Return [x, y] of the center of cell containing provided text 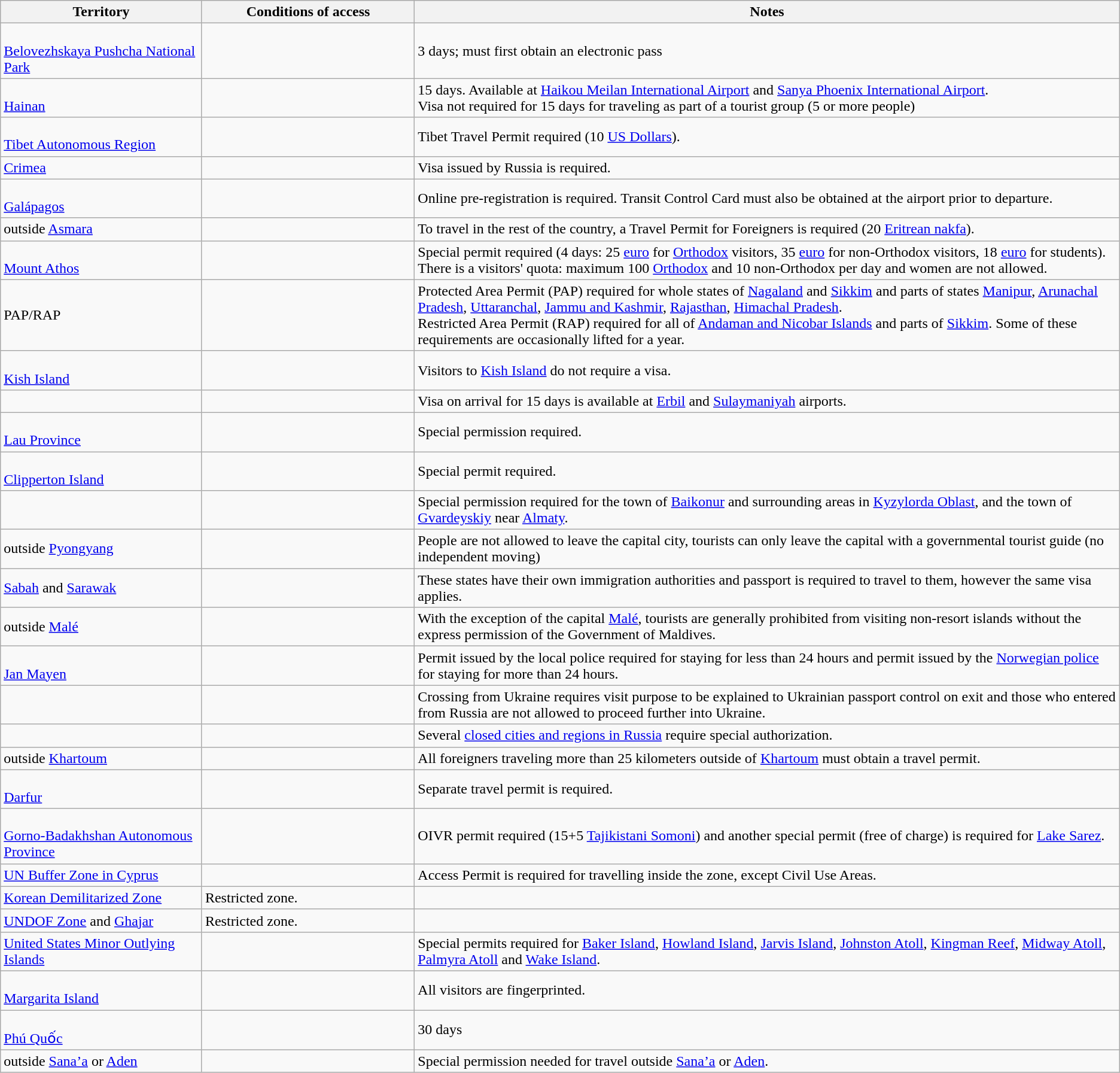
Special permission required. [767, 432]
PAP/RAP [102, 315]
Tibet Travel Permit required (10 US Dollars). [767, 136]
Special permits required for Baker Island, Howland Island, Jarvis Island, Johnston Atoll, Kingman Reef, Midway Atoll, Palmyra Atoll and Wake Island. [767, 952]
All visitors are fingerprinted. [767, 990]
outside Pyongyang [102, 549]
Special permission needed for travel outside Sana’a or Aden. [767, 1061]
Visitors to Kish Island do not require a visa. [767, 370]
Crimea [102, 168]
Kish Island [102, 370]
Galápagos [102, 199]
Special permit required. [767, 470]
Korean Demilitarized Zone [102, 898]
30 days [767, 1031]
Clipperton Island [102, 470]
Several closed cities and regions in Russia require special authorization. [767, 735]
UNDOF Zone and Ghajar [102, 920]
Notes [767, 12]
Special permission required for the town of Baikonur and surrounding areas in Kyzylorda Oblast, and the town of Gvardeyskiy near Almaty. [767, 510]
Belovezhskaya Pushcha National Park [102, 51]
Lau Province [102, 432]
3 days; must first obtain an electronic pass [767, 51]
Margarita Island [102, 990]
These states have their own immigration authorities and passport is required to travel to them, however the same visa applies. [767, 588]
To travel in the rest of the country, a Travel Permit for Foreigners is required (20 Eritrean nakfa). [767, 229]
UN Buffer Zone in Cyprus [102, 875]
OIVR permit required (15+5 Tajikistani Somoni) and another special permit (free of charge) is required for Lake Sarez. [767, 836]
Visa on arrival for 15 days is available at Erbil and Sulaymaniyah airports. [767, 401]
Mount Athos [102, 260]
Tibet Autonomous Region [102, 136]
Separate travel permit is required. [767, 789]
Jan Mayen [102, 665]
Sabah and Sarawak [102, 588]
All foreigners traveling more than 25 kilometers outside of Khartoum must obtain a travel permit. [767, 758]
Access Permit is required for travelling inside the zone, except Civil Use Areas. [767, 875]
Visa issued by Russia is required. [767, 168]
outside Sana’a or Aden [102, 1061]
outside Malé [102, 627]
Darfur [102, 789]
Gorno-Badakhshan Autonomous Province [102, 836]
Conditions of access [308, 12]
Phú Quốc [102, 1031]
Online pre-registration is required. Transit Control Card must also be obtained at the airport prior to departure. [767, 199]
Territory [102, 12]
United States Minor Outlying Islands [102, 952]
Hainan [102, 98]
outside Khartoum [102, 758]
outside Asmara [102, 229]
People are not allowed to leave the capital city, tourists can only leave the capital with a governmental tourist guide (no independent moving) [767, 549]
